Locate the cell with the specified text and output its (X, Y) center coordinate. 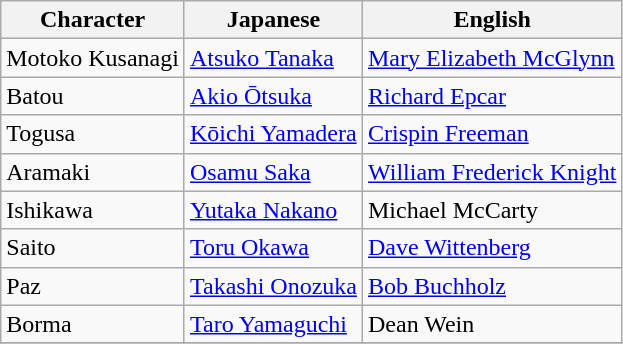
Saito (93, 248)
Takashi Onozuka (273, 286)
Paz (93, 286)
Kōichi Yamadera (273, 134)
Dean Wein (492, 324)
William Frederick Knight (492, 172)
Yutaka Nakano (273, 210)
Character (93, 20)
Bob Buchholz (492, 286)
Crispin Freeman (492, 134)
Toru Okawa (273, 248)
Aramaki (93, 172)
Taro Yamaguchi (273, 324)
Batou (93, 96)
Japanese (273, 20)
English (492, 20)
Osamu Saka (273, 172)
Mary Elizabeth McGlynn (492, 58)
Richard Epcar (492, 96)
Michael McCarty (492, 210)
Togusa (93, 134)
Atsuko Tanaka (273, 58)
Motoko Kusanagi (93, 58)
Ishikawa (93, 210)
Dave Wittenberg (492, 248)
Akio Ōtsuka (273, 96)
Borma (93, 324)
